For the text-containing cell, return its midpoint in (x, y) coordinate format. 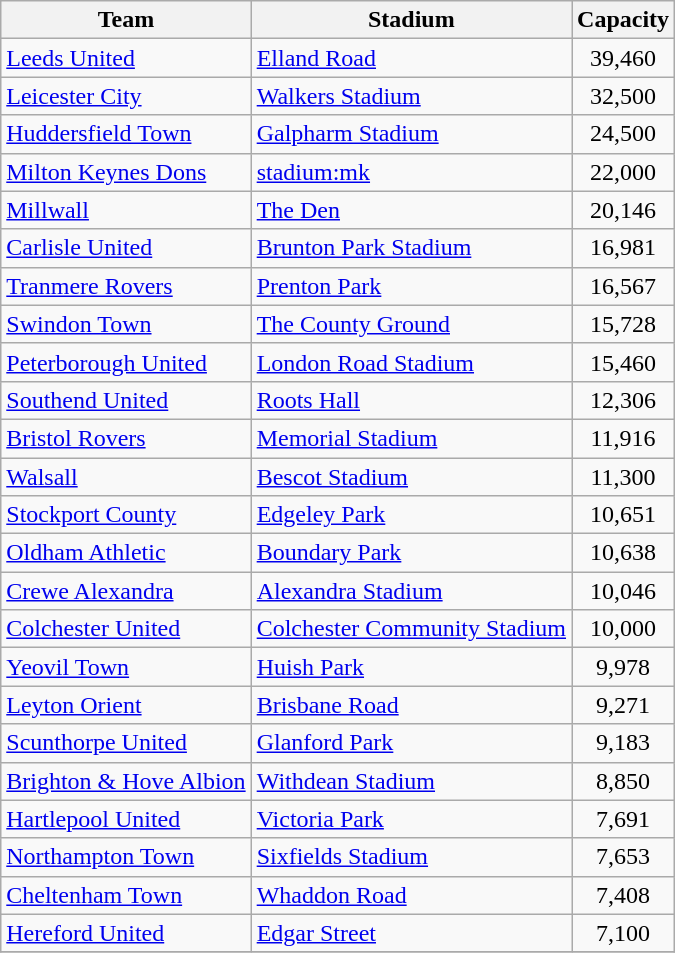
Millwall (126, 210)
8,850 (624, 781)
Milton Keynes Dons (126, 172)
Leyton Orient (126, 705)
39,460 (624, 58)
The Den (411, 210)
Brunton Park Stadium (411, 248)
Cheltenham Town (126, 895)
22,000 (624, 172)
10,046 (624, 591)
Hartlepool United (126, 819)
London Road Stadium (411, 362)
15,460 (624, 362)
Glanford Park (411, 743)
9,271 (624, 705)
Brisbane Road (411, 705)
9,183 (624, 743)
10,000 (624, 629)
Scunthorpe United (126, 743)
Yeovil Town (126, 667)
7,408 (624, 895)
Swindon Town (126, 324)
Leeds United (126, 58)
10,651 (624, 515)
Memorial Stadium (411, 438)
20,146 (624, 210)
32,500 (624, 96)
Galpharm Stadium (411, 134)
Boundary Park (411, 553)
Leicester City (126, 96)
Prenton Park (411, 286)
Tranmere Rovers (126, 286)
Stadium (411, 20)
7,691 (624, 819)
Colchester United (126, 629)
Southend United (126, 400)
Crewe Alexandra (126, 591)
Huddersfield Town (126, 134)
16,567 (624, 286)
9,978 (624, 667)
15,728 (624, 324)
12,306 (624, 400)
Capacity (624, 20)
Northampton Town (126, 857)
Edgar Street (411, 933)
Colchester Community Stadium (411, 629)
11,300 (624, 477)
Withdean Stadium (411, 781)
16,981 (624, 248)
11,916 (624, 438)
Alexandra Stadium (411, 591)
Walkers Stadium (411, 96)
Peterborough United (126, 362)
Victoria Park (411, 819)
stadium:mk (411, 172)
Stockport County (126, 515)
24,500 (624, 134)
Bristol Rovers (126, 438)
10,638 (624, 553)
Huish Park (411, 667)
7,100 (624, 933)
Oldham Athletic (126, 553)
Team (126, 20)
Elland Road (411, 58)
Sixfields Stadium (411, 857)
7,653 (624, 857)
Brighton & Hove Albion (126, 781)
Roots Hall (411, 400)
The County Ground (411, 324)
Carlisle United (126, 248)
Hereford United (126, 933)
Whaddon Road (411, 895)
Walsall (126, 477)
Bescot Stadium (411, 477)
Edgeley Park (411, 515)
